Return [X, Y] of the center of cell containing provided text 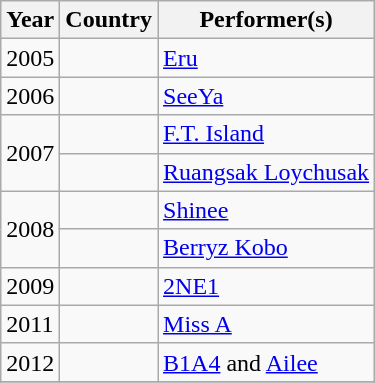
B1A4 and Ailee [266, 362]
2008 [30, 229]
2009 [30, 286]
2NE1 [266, 286]
SeeYa [266, 96]
Country [109, 20]
Eru [266, 58]
2012 [30, 362]
2005 [30, 58]
Miss A [266, 324]
F.T. Island [266, 134]
Berryz Kobo [266, 248]
Ruangsak Loychusak [266, 172]
2006 [30, 96]
Shinee [266, 210]
Year [30, 20]
Performer(s) [266, 20]
2011 [30, 324]
2007 [30, 153]
